Output the [x, y] coordinate of the center of the cell containing the given text.  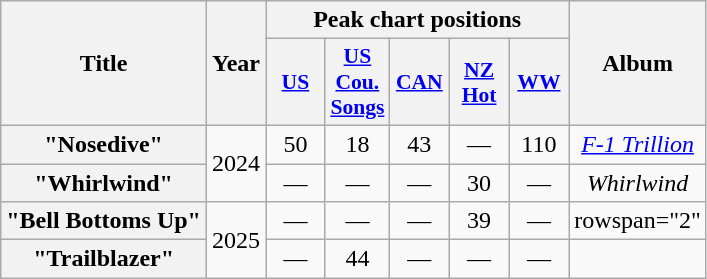
"Bell Bottoms Up" [104, 221]
43 [419, 144]
WW [539, 82]
44 [357, 259]
Title [104, 64]
39 [479, 221]
NZHot [479, 82]
US [296, 82]
F-1 Trillion [638, 144]
2024 [236, 163]
USCou.Songs [357, 82]
"Trailblazer" [104, 259]
110 [539, 144]
Peak chart positions [418, 20]
30 [479, 183]
"Whirlwind" [104, 183]
18 [357, 144]
"Nosedive" [104, 144]
Year [236, 64]
50 [296, 144]
CAN [419, 82]
Album [638, 64]
2025 [236, 240]
rowspan="2" [638, 221]
Whirlwind [638, 183]
